Search for the cell housing the specified text and yield its (X, Y) center coordinate. 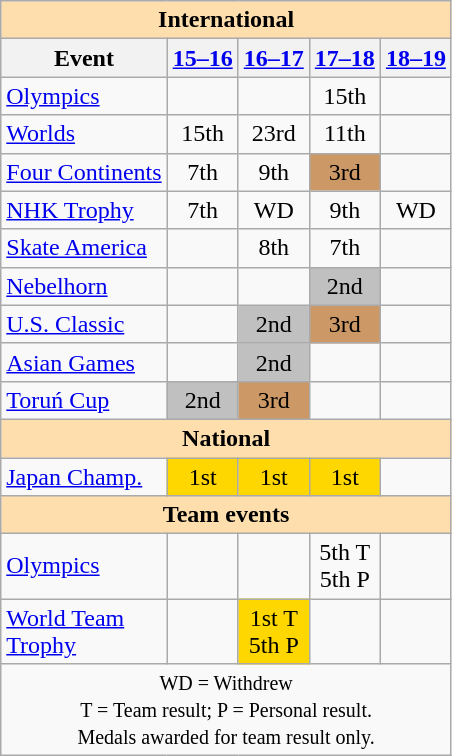
15–16 (202, 58)
Four Continents (84, 172)
8th (274, 248)
17–18 (344, 58)
National (226, 438)
5th T 5th P (344, 566)
U.S. Classic (84, 324)
Japan Champ. (84, 477)
Team events (226, 515)
NHK Trophy (84, 210)
Event (84, 58)
Worlds (84, 134)
Nebelhorn (84, 286)
18–19 (416, 58)
International (226, 20)
WD = Withdrew T = Team result; P = Personal result. Medals awarded for team result only. (226, 710)
Asian Games (84, 362)
Skate America (84, 248)
16–17 (274, 58)
23rd (274, 134)
1st T 5th P (274, 632)
11th (344, 134)
Toruń Cup (84, 400)
World Team Trophy (84, 632)
